Find where the given text appears and provide that cell's center as (x, y) coordinate. 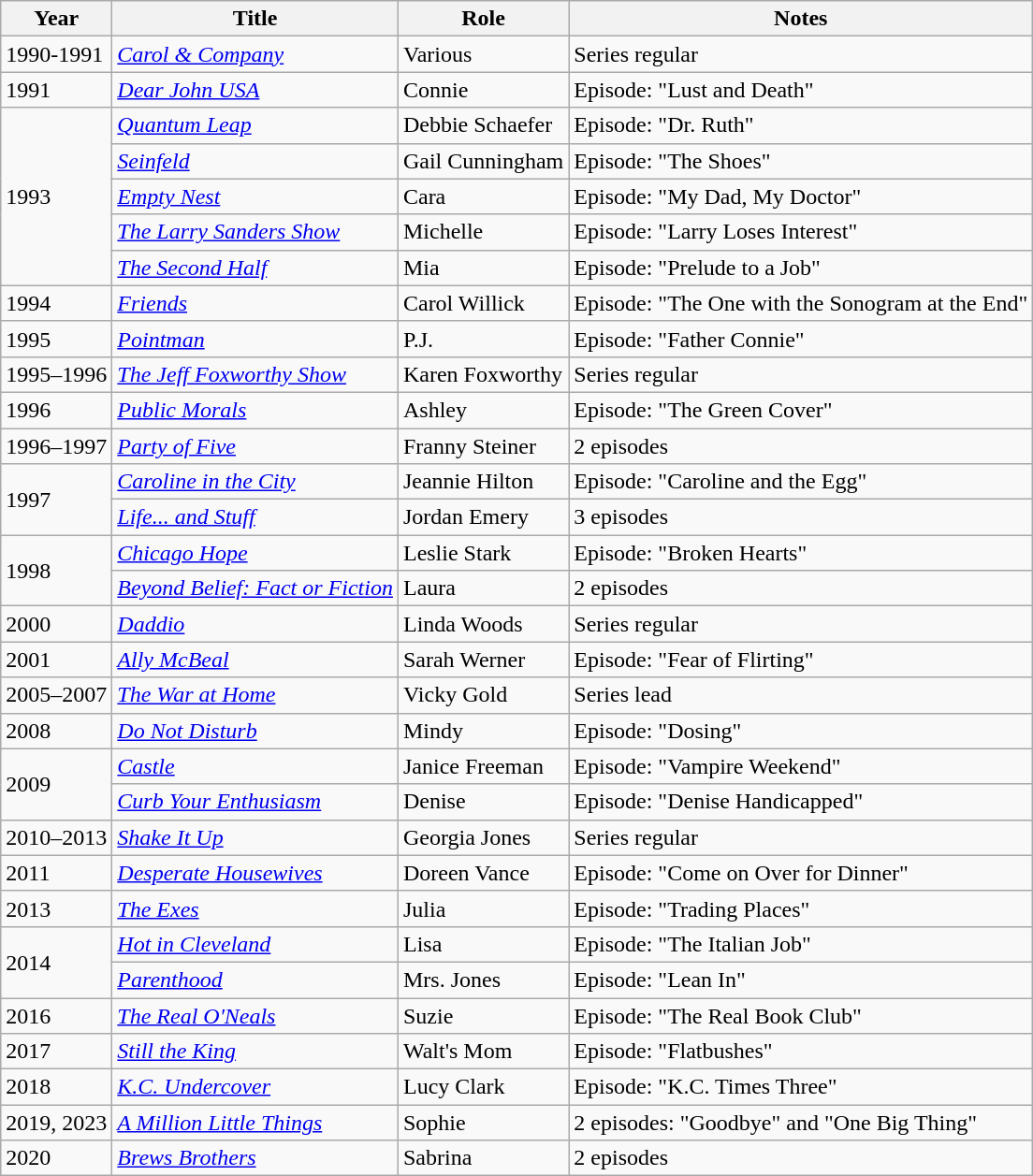
Episode: "Father Connie" (801, 339)
Episode: "Vampire Weekend" (801, 766)
Episode: "Dr. Ruth" (801, 125)
Doreen Vance (483, 873)
Connie (483, 90)
Leslie Stark (483, 553)
Michelle (483, 232)
1993 (56, 196)
Karen Foxworthy (483, 374)
Episode: "The Italian Job" (801, 944)
1996 (56, 410)
Janice Freeman (483, 766)
2009 (56, 784)
Role (483, 19)
Vicky Gold (483, 695)
Carol Willick (483, 303)
Gail Cunningham (483, 161)
Public Morals (255, 410)
Party of Five (255, 446)
Episode: "K.C. Times Three" (801, 1087)
The Jeff Foxworthy Show (255, 374)
2010–2013 (56, 837)
Episode: "Larry Loses Interest" (801, 232)
1995–1996 (56, 374)
Episode: "The Real Book Club" (801, 1015)
Episode: "The Shoes" (801, 161)
Episode: "Lean In" (801, 980)
Jeannie Hilton (483, 482)
Mindy (483, 731)
Ally McBeal (255, 660)
1991 (56, 90)
2018 (56, 1087)
Various (483, 54)
Episode: "Flatbushes" (801, 1052)
1998 (56, 571)
Episode: "The Green Cover" (801, 410)
Episode: "The One with the Sonogram at the End" (801, 303)
2016 (56, 1015)
Quantum Leap (255, 125)
The Real O'Neals (255, 1015)
Caroline in the City (255, 482)
Mia (483, 268)
Debbie Schaefer (483, 125)
Episode: "Prelude to a Job" (801, 268)
Suzie (483, 1015)
2005–2007 (56, 695)
Hot in Cleveland (255, 944)
Notes (801, 19)
Julia (483, 908)
Episode: "Fear of Flirting" (801, 660)
2008 (56, 731)
Episode: "Come on Over for Dinner" (801, 873)
Year (56, 19)
2000 (56, 624)
The Larry Sanders Show (255, 232)
Life... and Stuff (255, 517)
2013 (56, 908)
Beyond Belief: Fact or Fiction (255, 588)
Parenthood (255, 980)
Ashley (483, 410)
Lucy Clark (483, 1087)
Sophie (483, 1123)
Episode: "Trading Places" (801, 908)
2020 (56, 1158)
1994 (56, 303)
Chicago Hope (255, 553)
Dear John USA (255, 90)
The Second Half (255, 268)
Cara (483, 196)
Pointman (255, 339)
Sarah Werner (483, 660)
Title (255, 19)
1996–1997 (56, 446)
Lisa (483, 944)
2011 (56, 873)
Episode: "Dosing" (801, 731)
The Exes (255, 908)
Denise (483, 802)
Walt's Mom (483, 1052)
2019, 2023 (56, 1123)
2001 (56, 660)
Shake It Up (255, 837)
Carol & Company (255, 54)
2014 (56, 962)
2017 (56, 1052)
Episode: "Lust and Death" (801, 90)
1997 (56, 500)
K.C. Undercover (255, 1087)
A Million Little Things (255, 1123)
Linda Woods (483, 624)
Series lead (801, 695)
Sabrina (483, 1158)
Brews Brothers (255, 1158)
3 episodes (801, 517)
Empty Nest (255, 196)
The War at Home (255, 695)
Jordan Emery (483, 517)
Mrs. Jones (483, 980)
Episode: "Broken Hearts" (801, 553)
Castle (255, 766)
Franny Steiner (483, 446)
1990-1991 (56, 54)
Episode: "Denise Handicapped" (801, 802)
1995 (56, 339)
P.J. (483, 339)
Desperate Housewives (255, 873)
Curb Your Enthusiasm (255, 802)
2 episodes: "Goodbye" and "One Big Thing" (801, 1123)
Still the King (255, 1052)
Daddio (255, 624)
Episode: "My Dad, My Doctor" (801, 196)
Laura (483, 588)
Georgia Jones (483, 837)
Seinfeld (255, 161)
Do Not Disturb (255, 731)
Friends (255, 303)
Episode: "Caroline and the Egg" (801, 482)
